Extract the (X, Y) coordinate from the center of the cell holding the provided text.  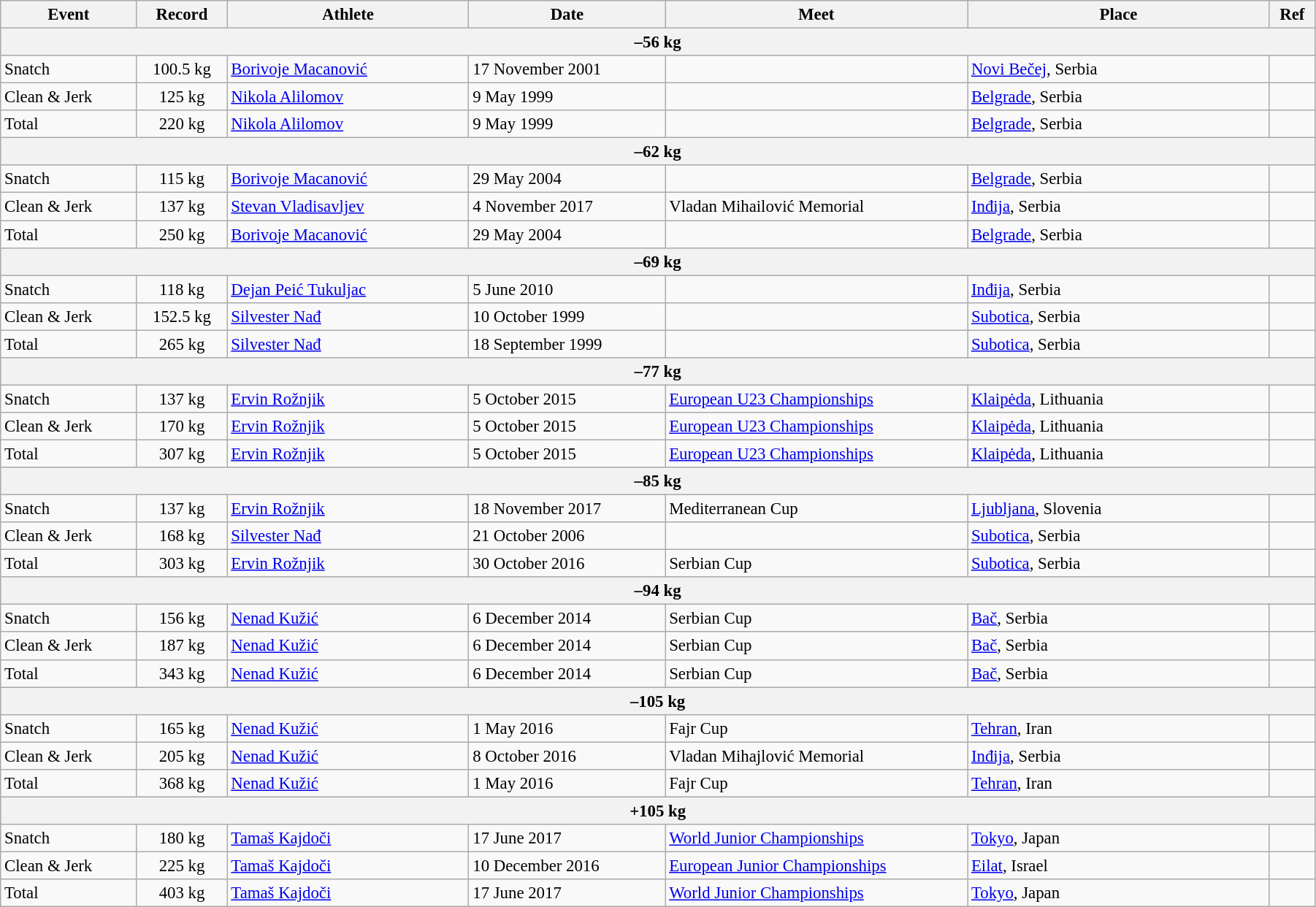
18 November 2017 (567, 509)
Ref (1292, 15)
Dejan Peić Tukuljac (348, 289)
Meet (816, 15)
Date (567, 15)
225 kg (182, 865)
18 September 1999 (567, 344)
115 kg (182, 179)
European Junior Championships (816, 865)
–105 kg (658, 701)
100.5 kg (182, 69)
156 kg (182, 619)
–56 kg (658, 42)
187 kg (182, 646)
125 kg (182, 97)
Mediterranean Cup (816, 509)
Vladan Mihailović Memorial (816, 207)
118 kg (182, 289)
265 kg (182, 344)
–94 kg (658, 591)
250 kg (182, 234)
Stevan Vladisavljev (348, 207)
403 kg (182, 893)
10 October 1999 (567, 316)
Athlete (348, 15)
–77 kg (658, 372)
17 November 2001 (567, 69)
165 kg (182, 728)
Event (69, 15)
–62 kg (658, 152)
307 kg (182, 453)
–69 kg (658, 261)
Eilat, Israel (1119, 865)
4 November 2017 (567, 207)
170 kg (182, 426)
5 June 2010 (567, 289)
8 October 2016 (567, 756)
Vladan Mihajlović Memorial (816, 756)
Ljubljana, Slovenia (1119, 509)
21 October 2006 (567, 536)
180 kg (182, 838)
205 kg (182, 756)
220 kg (182, 124)
Place (1119, 15)
Record (182, 15)
10 December 2016 (567, 865)
30 October 2016 (567, 564)
+105 kg (658, 811)
Novi Bečej, Serbia (1119, 69)
152.5 kg (182, 316)
303 kg (182, 564)
168 kg (182, 536)
368 kg (182, 784)
343 kg (182, 673)
–85 kg (658, 481)
